Provide the (x, y) coordinate of the cell's center where the given text is located.  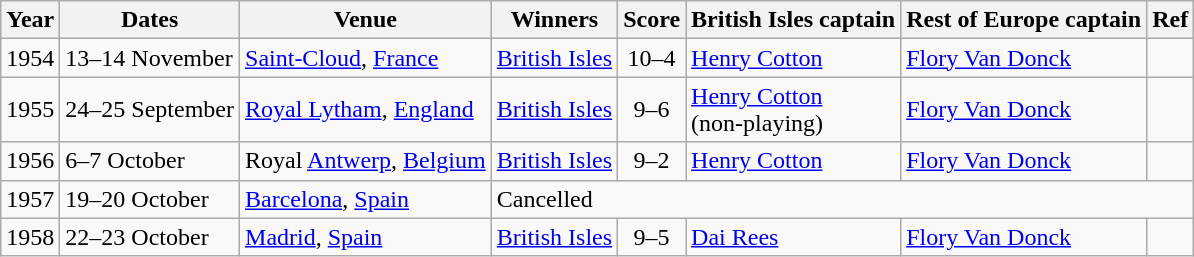
6–7 October (150, 161)
Cancelled (842, 199)
Winners (554, 20)
Royal Antwerp, Belgium (366, 161)
9–5 (652, 237)
24–25 September (150, 110)
9–6 (652, 110)
1955 (30, 110)
10–4 (652, 58)
1954 (30, 58)
Rest of Europe captain (1024, 20)
9–2 (652, 161)
Year (30, 20)
1958 (30, 237)
Saint-Cloud, France (366, 58)
19–20 October (150, 199)
1956 (30, 161)
Dai Rees (794, 237)
Madrid, Spain (366, 237)
Barcelona, Spain (366, 199)
Score (652, 20)
Royal Lytham, England (366, 110)
British Isles captain (794, 20)
22–23 October (150, 237)
Ref (1170, 20)
Venue (366, 20)
Henry Cotton(non-playing) (794, 110)
Dates (150, 20)
1957 (30, 199)
13–14 November (150, 58)
